Search for the cell housing the specified text and yield its [x, y] center coordinate. 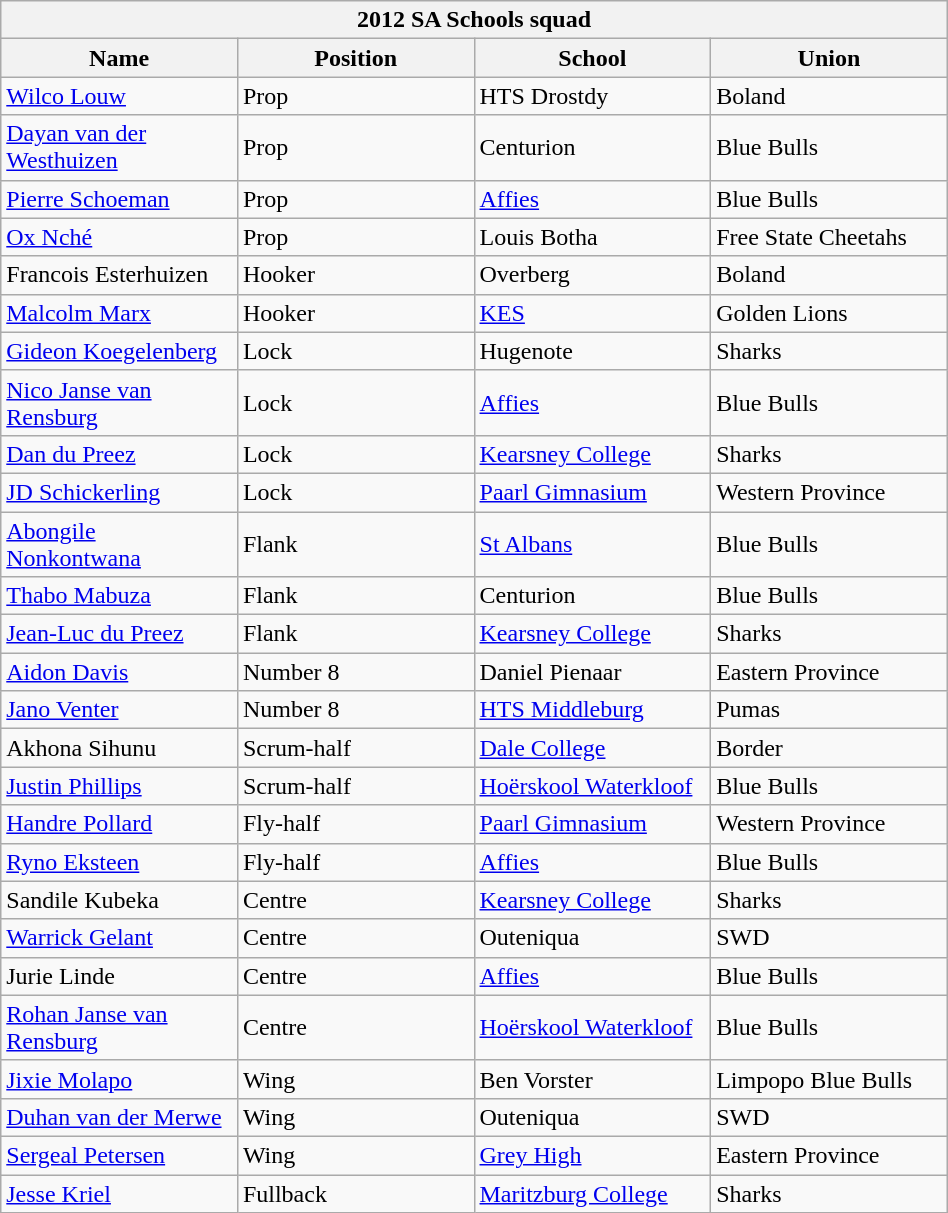
Louis Botha [592, 237]
Dale College [592, 748]
Aidon Davis [120, 672]
Justin Phillips [120, 786]
Border [830, 748]
2012 SA Schools squad [474, 20]
Pierre Schoeman [120, 199]
Jurie Linde [120, 976]
Fullback [356, 1193]
Sandile Kubeka [120, 900]
Handre Pollard [120, 824]
Jesse Kriel [120, 1193]
St Albans [592, 544]
Sergeal Petersen [120, 1155]
Limpopo Blue Bulls [830, 1079]
HTS Drostdy [592, 96]
Free State Cheetahs [830, 237]
Gideon Koegelenberg [120, 351]
Thabo Mabuza [120, 596]
Dayan van der Westhuizen [120, 148]
Malcolm Marx [120, 313]
Akhona Sihunu [120, 748]
Union [830, 58]
Jean-Luc du Preez [120, 634]
School [592, 58]
Jixie Molapo [120, 1079]
Grey High [592, 1155]
Daniel Pienaar [592, 672]
Hugenote [592, 351]
JD Schickerling [120, 492]
Wilco Louw [120, 96]
Abongile Nonkontwana [120, 544]
Ox Nché [120, 237]
KES [592, 313]
Rohan Janse van Rensburg [120, 1028]
Name [120, 58]
Francois Esterhuizen [120, 275]
Dan du Preez [120, 454]
Pumas [830, 710]
HTS Middleburg [592, 710]
Golden Lions [830, 313]
Jano Venter [120, 710]
Ben Vorster [592, 1079]
Position [356, 58]
Warrick Gelant [120, 938]
Overberg [592, 275]
Duhan van der Merwe [120, 1117]
Maritzburg College [592, 1193]
Ryno Eksteen [120, 862]
Nico Janse van Rensburg [120, 402]
